Extract the [x, y] coordinate from the center of the cell holding the provided text.  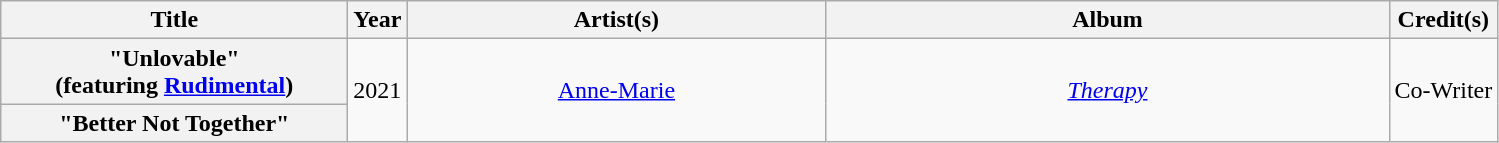
Co-Writer [1444, 90]
Artist(s) [616, 20]
Year [378, 20]
"Better Not Together" [174, 123]
"Unlovable"(featuring Rudimental) [174, 72]
Album [1108, 20]
Title [174, 20]
Credit(s) [1444, 20]
Therapy [1108, 90]
2021 [378, 90]
Anne-Marie [616, 90]
